For the text-containing cell, return its midpoint in [X, Y] coordinate format. 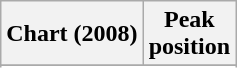
Peakposition [189, 34]
Chart (2008) [72, 34]
